Extract the [X, Y] coordinate from the center of the cell holding the provided text.  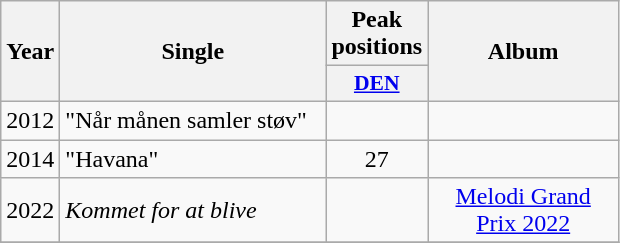
2014 [30, 159]
Single [193, 52]
2022 [30, 210]
Peak positions [377, 34]
Year [30, 52]
DEN [377, 84]
Melodi Grand Prix 2022 [524, 210]
"Når månen samler støv" [193, 120]
"Havana" [193, 159]
Album [524, 52]
27 [377, 159]
Kommet for at blive [193, 210]
2012 [30, 120]
